Find where the given text appears and provide that cell's center as (x, y) coordinate. 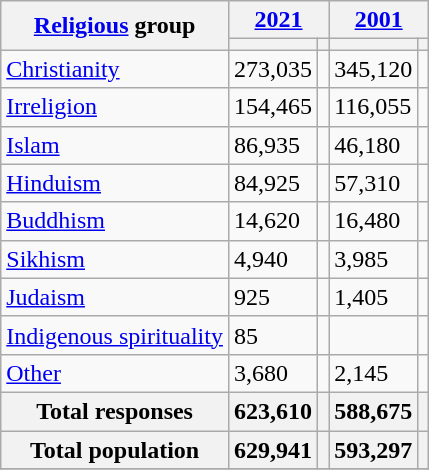
2001 (379, 20)
57,310 (374, 183)
588,675 (374, 411)
Indigenous spirituality (115, 335)
154,465 (272, 107)
Other (115, 373)
Judaism (115, 297)
1,405 (374, 297)
2021 (278, 20)
Total responses (115, 411)
46,180 (374, 145)
Sikhism (115, 259)
Total population (115, 449)
85 (272, 335)
Islam (115, 145)
Hinduism (115, 183)
Religious group (115, 26)
3,680 (272, 373)
593,297 (374, 449)
2,145 (374, 373)
623,610 (272, 411)
16,480 (374, 221)
86,935 (272, 145)
116,055 (374, 107)
Christianity (115, 69)
14,620 (272, 221)
925 (272, 297)
629,941 (272, 449)
Buddhism (115, 221)
3,985 (374, 259)
4,940 (272, 259)
Irreligion (115, 107)
273,035 (272, 69)
345,120 (374, 69)
84,925 (272, 183)
